Detect which cell encompasses the target text, then output its (X, Y) center coordinate. 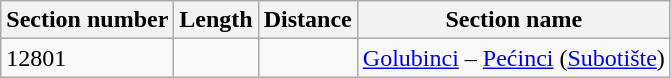
Section number (88, 20)
12801 (88, 58)
Length (216, 20)
Golubinci – Pećinci (Subotište) (514, 58)
Section name (514, 20)
Distance (308, 20)
